Return the (X, Y) coordinate for the center point of the cell that contains the specified text.  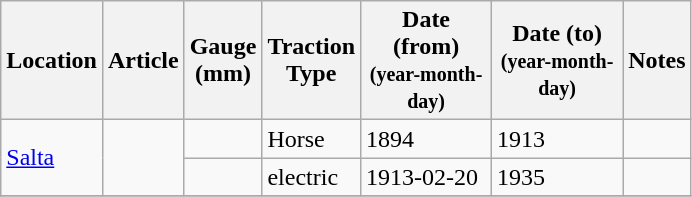
Notes (657, 60)
1913-02-20 (426, 177)
Horse (312, 139)
1913 (558, 139)
Salta (52, 158)
Date (from)(year-month-day) (426, 60)
1935 (558, 177)
Location (52, 60)
Article (143, 60)
Gauge (mm) (223, 60)
TractionType (312, 60)
Date (to)(year-month-day) (558, 60)
1894 (426, 139)
electric (312, 177)
